For the text-containing cell, return its midpoint in [X, Y] coordinate format. 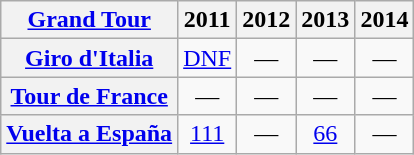
Vuelta a España [90, 134]
Giro d'Italia [90, 58]
Grand Tour [90, 20]
111 [208, 134]
Tour de France [90, 96]
66 [326, 134]
2013 [326, 20]
2011 [208, 20]
2014 [384, 20]
DNF [208, 58]
2012 [266, 20]
